Detect which cell encompasses the target text, then output its (X, Y) center coordinate. 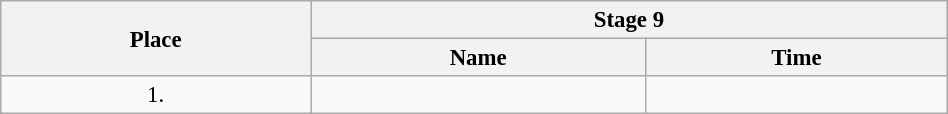
Place (156, 38)
1. (156, 95)
Name (478, 58)
Time (797, 58)
Stage 9 (630, 20)
